Output the [X, Y] coordinate of the center of the cell containing the given text.  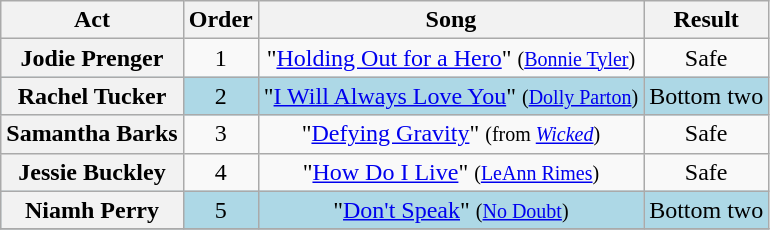
Song [450, 20]
Result [706, 20]
1 [220, 58]
Order [220, 20]
Rachel Tucker [92, 96]
5 [220, 210]
Act [92, 20]
"Holding Out for a Hero" (Bonnie Tyler) [450, 58]
"Defying Gravity" (from Wicked) [450, 134]
Niamh Perry [92, 210]
4 [220, 172]
3 [220, 134]
Jodie Prenger [92, 58]
"I Will Always Love You" (Dolly Parton) [450, 96]
2 [220, 96]
"Don't Speak" (No Doubt) [450, 210]
Samantha Barks [92, 134]
"How Do I Live" (LeAnn Rimes) [450, 172]
Jessie Buckley [92, 172]
